From the cell containing the given text, extract its center point as [x, y] coordinate. 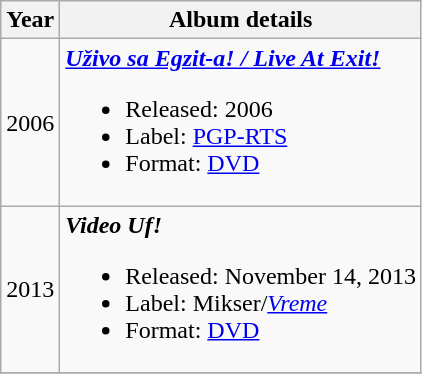
Album details [241, 20]
2006 [30, 122]
Year [30, 20]
Uživo sa Egzit-a! / Live At Exit!Released: 2006Label: PGP-RTSFormat: DVD [241, 122]
Video Uf!Released: November 14, 2013Label: Mikser/VremeFormat: DVD [241, 290]
2013 [30, 290]
